From the cell containing the given text, extract its center point as [x, y] coordinate. 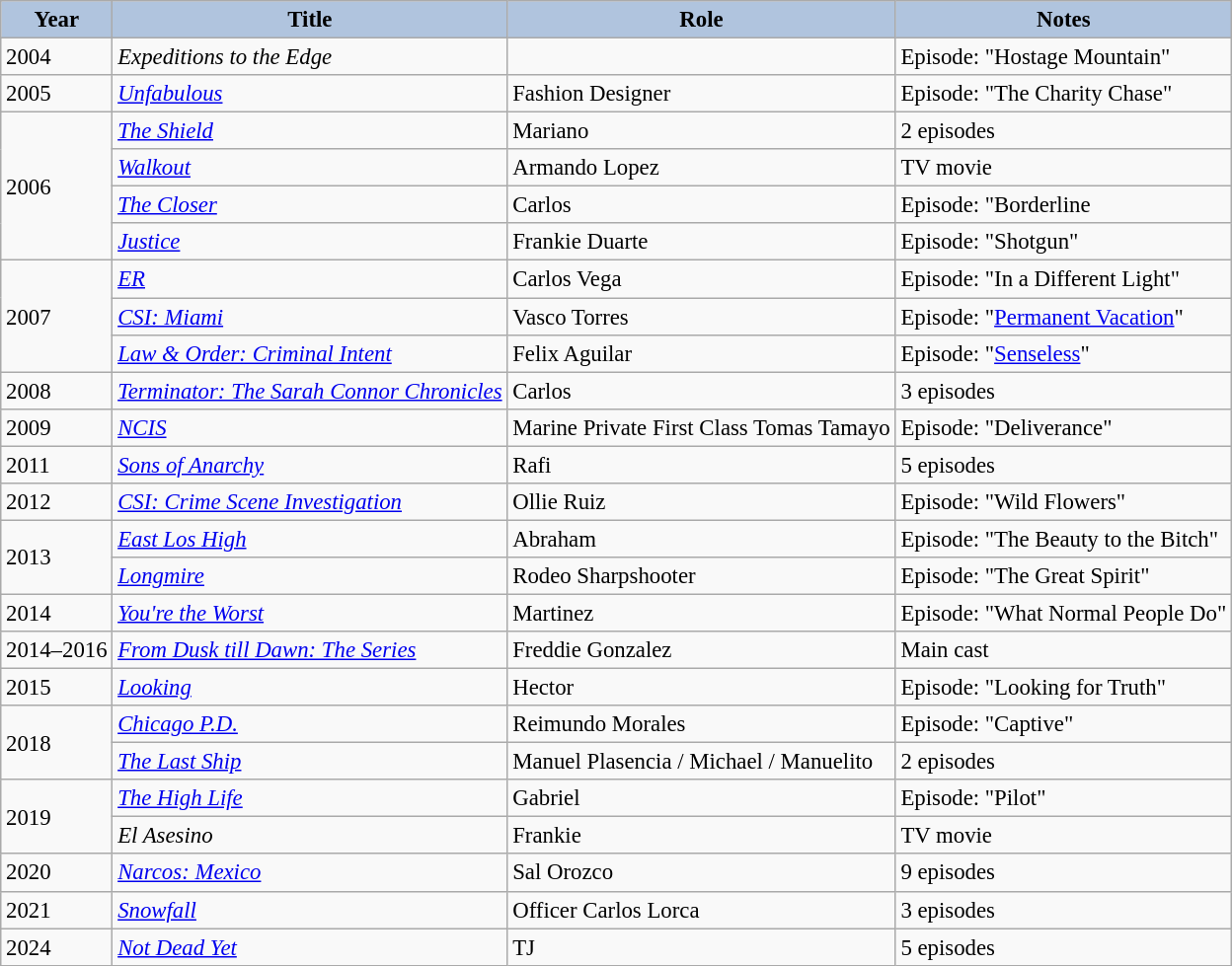
The High Life [310, 798]
Chicago P.D. [310, 724]
From Dusk till Dawn: The Series [310, 650]
2024 [57, 947]
You're the Worst [310, 613]
El Asesino [310, 836]
Episode: "The Great Spirit" [1063, 576]
Episode: "Pilot" [1063, 798]
Frankie Duarte [701, 242]
Episode: "The Charity Chase" [1063, 94]
Episode: "What Normal People Do" [1063, 613]
Unfabulous [310, 94]
Frankie [701, 836]
Role [701, 20]
Vasco Torres [701, 317]
Longmire [310, 576]
Manuel Plasencia / Michael / Manuelito [701, 762]
2015 [57, 688]
Sons of Anarchy [310, 465]
Title [310, 20]
Episode: "The Beauty to the Bitch" [1063, 539]
Officer Carlos Lorca [701, 910]
Notes [1063, 20]
Expeditions to the Edge [310, 57]
Episode: "Looking for Truth" [1063, 688]
Year [57, 20]
Episode: "Deliverance" [1063, 427]
Episode: "Wild Flowers" [1063, 502]
Felix Aguilar [701, 353]
TJ [701, 947]
Episode: "Hostage Mountain" [1063, 57]
Episode: "Shotgun" [1063, 242]
2020 [57, 873]
Not Dead Yet [310, 947]
Episode: "In a Different Light" [1063, 279]
Fashion Designer [701, 94]
2013 [57, 557]
Armando Lopez [701, 168]
9 episodes [1063, 873]
2006 [57, 186]
Terminator: The Sarah Connor Chronicles [310, 391]
Episode: "Permanent Vacation" [1063, 317]
The Closer [310, 205]
East Los High [310, 539]
Law & Order: Criminal Intent [310, 353]
Main cast [1063, 650]
2005 [57, 94]
2007 [57, 316]
2004 [57, 57]
2019 [57, 817]
Episode: "Senseless" [1063, 353]
CSI: Crime Scene Investigation [310, 502]
The Shield [310, 131]
2014 [57, 613]
2014–2016 [57, 650]
Reimundo Morales [701, 724]
Episode: "Borderline [1063, 205]
Gabriel [701, 798]
Freddie Gonzalez [701, 650]
Rafi [701, 465]
Walkout [310, 168]
Mariano [701, 131]
Snowfall [310, 910]
Episode: "Captive" [1063, 724]
Martinez [701, 613]
ER [310, 279]
Rodeo Sharpshooter [701, 576]
Carlos Vega [701, 279]
Justice [310, 242]
2009 [57, 427]
Abraham [701, 539]
CSI: Miami [310, 317]
Looking [310, 688]
2011 [57, 465]
Ollie Ruiz [701, 502]
Narcos: Mexico [310, 873]
2018 [57, 742]
The Last Ship [310, 762]
2012 [57, 502]
2021 [57, 910]
Hector [701, 688]
2008 [57, 391]
NCIS [310, 427]
Sal Orozco [701, 873]
Marine Private First Class Tomas Tamayo [701, 427]
